Return the [x, y] coordinate for the center point of the cell that contains the specified text.  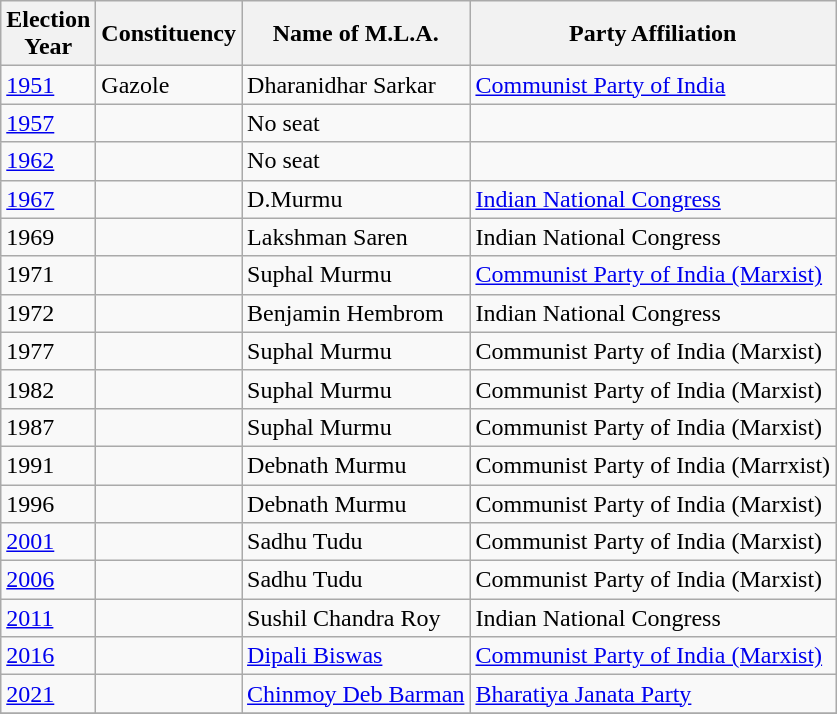
Gazole [169, 85]
Name of M.L.A. [356, 34]
1951 [48, 85]
1996 [48, 503]
Dipali Biswas [356, 656]
1969 [48, 237]
1982 [48, 389]
2021 [48, 694]
2001 [48, 542]
Chinmoy Deb Barman [356, 694]
Communist Party of India (Marrxist) [653, 465]
1962 [48, 161]
Election Year [48, 34]
Bharatiya Janata Party [653, 694]
1977 [48, 351]
2016 [48, 656]
2011 [48, 618]
Dharanidhar Sarkar [356, 85]
Lakshman Saren [356, 237]
Constituency [169, 34]
Benjamin Hembrom [356, 313]
1972 [48, 313]
1987 [48, 427]
Party Affiliation [653, 34]
1971 [48, 275]
1991 [48, 465]
D.Murmu [356, 199]
2006 [48, 580]
1957 [48, 123]
1967 [48, 199]
Communist Party of India [653, 85]
Sushil Chandra Roy [356, 618]
